Provide the (x, y) coordinate of the cell's center where the given text is located.  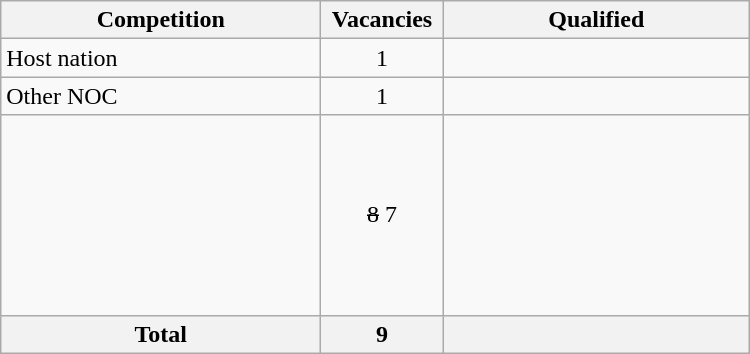
Other NOC (161, 96)
Qualified (596, 20)
Competition (161, 20)
Total (161, 334)
Host nation (161, 58)
9 (382, 334)
8 7 (382, 215)
Vacancies (382, 20)
